Scan for the cell matching the given text and deliver its [X, Y] coordinate at center. 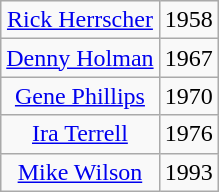
1967 [188, 58]
1958 [188, 20]
Rick Herrscher [80, 20]
1976 [188, 134]
Mike Wilson [80, 172]
1993 [188, 172]
Gene Phillips [80, 96]
Ira Terrell [80, 134]
1970 [188, 96]
Denny Holman [80, 58]
